Identify which cell holds the provided text, then report its (X, Y) central coordinate. 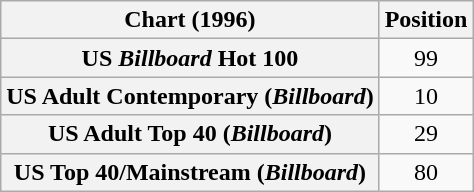
99 (426, 58)
Chart (1996) (190, 20)
US Billboard Hot 100 (190, 58)
Position (426, 20)
US Adult Top 40 (Billboard) (190, 134)
80 (426, 172)
29 (426, 134)
US Adult Contemporary (Billboard) (190, 96)
10 (426, 96)
US Top 40/Mainstream (Billboard) (190, 172)
